Output the [x, y] coordinate of the center of the cell containing the given text.  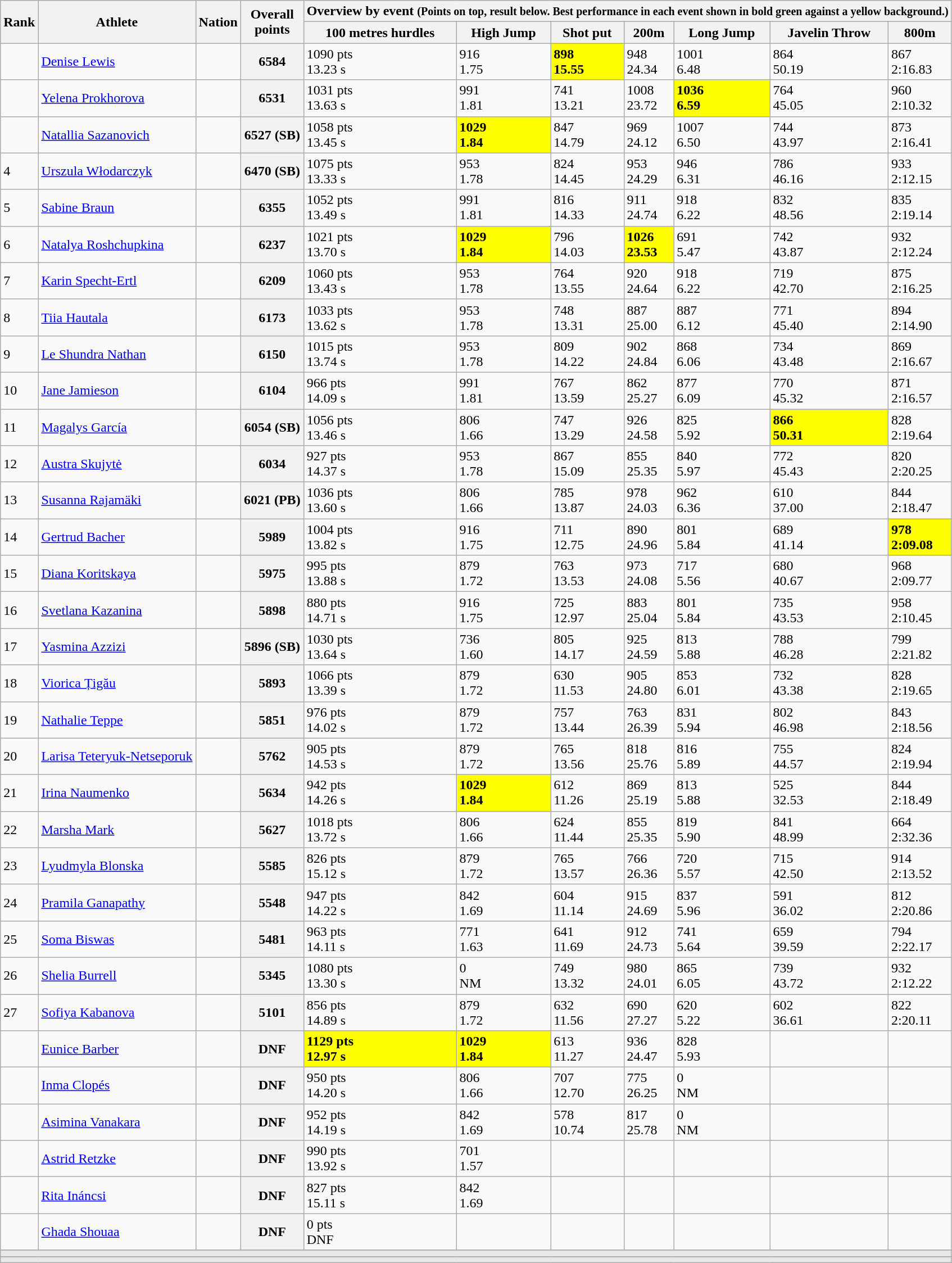
6034 [272, 464]
74713.29 [587, 427]
8686.06 [722, 354]
90524.80 [649, 683]
1129 pts12.97 s [380, 1049]
Austra Skujytė [117, 464]
8536.01 [722, 683]
Svetlana Kazanina [117, 610]
9142:13.52 [919, 866]
7 [19, 281]
74113.21 [587, 98]
Asimina Vanakara [117, 1122]
Denise Lewis [117, 62]
8282:19.65 [919, 683]
5893 [272, 683]
995 pts13.88 s [380, 573]
966 pts14.09 s [380, 390]
Pramila Ganapathy [117, 903]
8656.05 [722, 976]
63011.53 [587, 683]
5989 [272, 537]
1090 pts13.23 s [380, 62]
97824.03 [649, 500]
950 pts14.20 s [380, 1086]
9602:10.32 [919, 98]
82414.45 [587, 171]
5896 (SB) [272, 646]
69027.27 [649, 1012]
7942:22.17 [919, 939]
5548 [272, 903]
10 [19, 390]
81725.78 [649, 1122]
1015 pts13.74 s [380, 354]
16 [19, 610]
200m [649, 33]
89815.55 [587, 62]
61211.26 [587, 793]
100 metres hurdles [380, 33]
1080 pts13.30 s [380, 976]
1036 pts13.60 s [380, 500]
7711.63 [504, 939]
800m [919, 33]
Javelin Throw [829, 33]
Diana Koritskaya [117, 573]
8442:18.49 [919, 793]
6150 [272, 354]
6642:32.36 [919, 830]
71112.75 [587, 537]
8732:16.41 [919, 135]
9582:10.45 [919, 610]
Natalya Roshchupkina [117, 244]
1021 pts13.70 s [380, 244]
1052 pts13.49 s [380, 208]
8712:16.57 [919, 390]
21 [19, 793]
Nation [218, 22]
7011.57 [504, 1159]
8942:14.90 [919, 317]
70712.70 [587, 1086]
827 pts15.11 s [380, 1195]
74243.87 [829, 244]
12 [19, 464]
Irina Naumenko [117, 793]
Tiia Hautala [117, 317]
13 [19, 500]
6527 (SB) [272, 135]
23 [19, 866]
81614.33 [587, 208]
92024.64 [649, 281]
8242:19.94 [919, 757]
6173 [272, 317]
77045.32 [829, 390]
72512.97 [587, 610]
6531 [272, 98]
Magalys García [117, 427]
25 [19, 939]
5975 [272, 573]
905 pts14.53 s [380, 757]
92524.59 [649, 646]
947 pts14.22 s [380, 903]
61311.27 [587, 1049]
6915.47 [722, 244]
97324.08 [649, 573]
68941.14 [829, 537]
5481 [272, 939]
80246.98 [829, 719]
74813.31 [587, 317]
Yasmina Azzizi [117, 646]
Athlete [117, 22]
927 pts14.37 s [380, 464]
7205.57 [722, 866]
8122:20.86 [919, 903]
6584 [272, 62]
79614.03 [587, 244]
86650.31 [829, 427]
14 [19, 537]
76313.53 [587, 573]
68040.67 [829, 573]
20 [19, 757]
6104 [272, 390]
73443.48 [829, 354]
78513.87 [587, 500]
95324.29 [649, 171]
0 ptsDNF [380, 1232]
8 [19, 317]
9322:12.24 [919, 244]
83248.56 [829, 208]
102623.53 [649, 244]
8752:16.25 [919, 281]
52532.53 [829, 793]
10016.48 [722, 62]
17 [19, 646]
62411.44 [587, 830]
Gertrud Bacher [117, 537]
59136.02 [829, 903]
5627 [272, 830]
5101 [272, 1012]
26 [19, 976]
Overview by event (Points on top, result below. Best performance in each event shown in bold green against a yellow background.) [627, 11]
5898 [272, 610]
8405.97 [722, 464]
91224.73 [649, 939]
1075 pts13.33 s [380, 171]
76445.05 [829, 98]
4 [19, 171]
6021 (PB) [272, 500]
77145.40 [829, 317]
6237 [272, 244]
1060 pts13.43 s [380, 281]
Nathalie Teppe [117, 719]
84714.79 [587, 135]
88725.00 [649, 317]
Sofiya Kabanova [117, 1012]
976 pts14.02 s [380, 719]
Sabine Braun [117, 208]
91524.69 [649, 903]
Lyudmyla Blonska [117, 866]
6209 [272, 281]
Shelia Burrell [117, 976]
8442:18.47 [919, 500]
5762 [272, 757]
9 [19, 354]
5634 [272, 793]
11 [19, 427]
73943.72 [829, 976]
71942.70 [829, 281]
Susanna Rajamäki [117, 500]
88325.04 [649, 610]
Urszula Włodarczyk [117, 171]
6205.22 [722, 1012]
1056 pts13.46 s [380, 427]
880 pts14.71 s [380, 610]
94824.34 [649, 62]
76513.56 [587, 757]
61037.00 [829, 500]
6355 [272, 208]
75544.57 [829, 757]
78646.16 [829, 171]
93624.47 [649, 1049]
Soma Biswas [117, 939]
9682:09.77 [919, 573]
24 [19, 903]
76513.57 [587, 866]
27 [19, 1012]
1033 pts13.62 s [380, 317]
8352:19.14 [919, 208]
8692:16.67 [919, 354]
8282:19.64 [919, 427]
Rank [19, 22]
74443.97 [829, 135]
8432:18.56 [919, 719]
7361.60 [504, 646]
Le Shundra Nathan [117, 354]
7992:21.82 [919, 646]
Eunice Barber [117, 1049]
8165.89 [722, 757]
8375.96 [722, 903]
Viorica Țigău [117, 683]
1058 pts13.45 s [380, 135]
84148.99 [829, 830]
942 pts14.26 s [380, 793]
Rita Ináncsi [117, 1195]
Inma Clopés [117, 1086]
80914.22 [587, 354]
96924.12 [649, 135]
Astrid Retzke [117, 1159]
80514.17 [587, 646]
High Jump [504, 33]
8285.93 [722, 1049]
8202:20.25 [919, 464]
1018 pts13.72 s [380, 830]
65939.59 [829, 939]
76413.55 [587, 281]
19 [19, 719]
76713.59 [587, 390]
91124.74 [649, 208]
5345 [272, 976]
Karin Specht-Ertl [117, 281]
60411.14 [587, 903]
Overallpoints [272, 22]
5 [19, 208]
5585 [272, 866]
86450.19 [829, 62]
90224.84 [649, 354]
8672:16.83 [919, 62]
73543.53 [829, 610]
98024.01 [649, 976]
5851 [272, 719]
6054 (SB) [272, 427]
9466.31 [722, 171]
89024.96 [649, 537]
Larisa Teteryuk-Netseporuk [117, 757]
1030 pts13.64 s [380, 646]
8315.94 [722, 719]
Long Jump [722, 33]
9332:12.15 [919, 171]
22 [19, 830]
8195.90 [722, 830]
86225.27 [649, 390]
77245.43 [829, 464]
15 [19, 573]
9322:12.22 [919, 976]
1004 pts13.82 s [380, 537]
71542.50 [829, 866]
856 pts14.89 s [380, 1012]
6 [19, 244]
86715.09 [587, 464]
74913.32 [587, 976]
10076.50 [722, 135]
75713.44 [587, 719]
Ghada Shouaa [117, 1232]
9782:09.08 [919, 537]
952 pts14.19 s [380, 1122]
Shot put [587, 33]
Natallia Sazanovich [117, 135]
10366.59 [722, 98]
7175.56 [722, 573]
1066 pts13.39 s [380, 683]
8876.12 [722, 317]
60236.61 [829, 1012]
1031 pts13.63 s [380, 98]
18 [19, 683]
78846.28 [829, 646]
9626.36 [722, 500]
8222:20.11 [919, 1012]
Yelena Prokhorova [117, 98]
990 pts13.92 s [380, 1159]
76626.36 [649, 866]
963 pts14.11 s [380, 939]
6470 (SB) [272, 171]
81825.76 [649, 757]
100823.72 [649, 98]
64111.69 [587, 939]
76326.39 [649, 719]
8255.92 [722, 427]
Jane Jamieson [117, 390]
92624.58 [649, 427]
57810.74 [587, 1122]
73243.38 [829, 683]
7415.64 [722, 939]
Marsha Mark [117, 830]
77526.25 [649, 1086]
826 pts15.12 s [380, 866]
63211.56 [587, 1012]
8776.09 [722, 390]
86925.19 [649, 793]
